Extract the [X, Y] coordinate from the center of the cell holding the provided text.  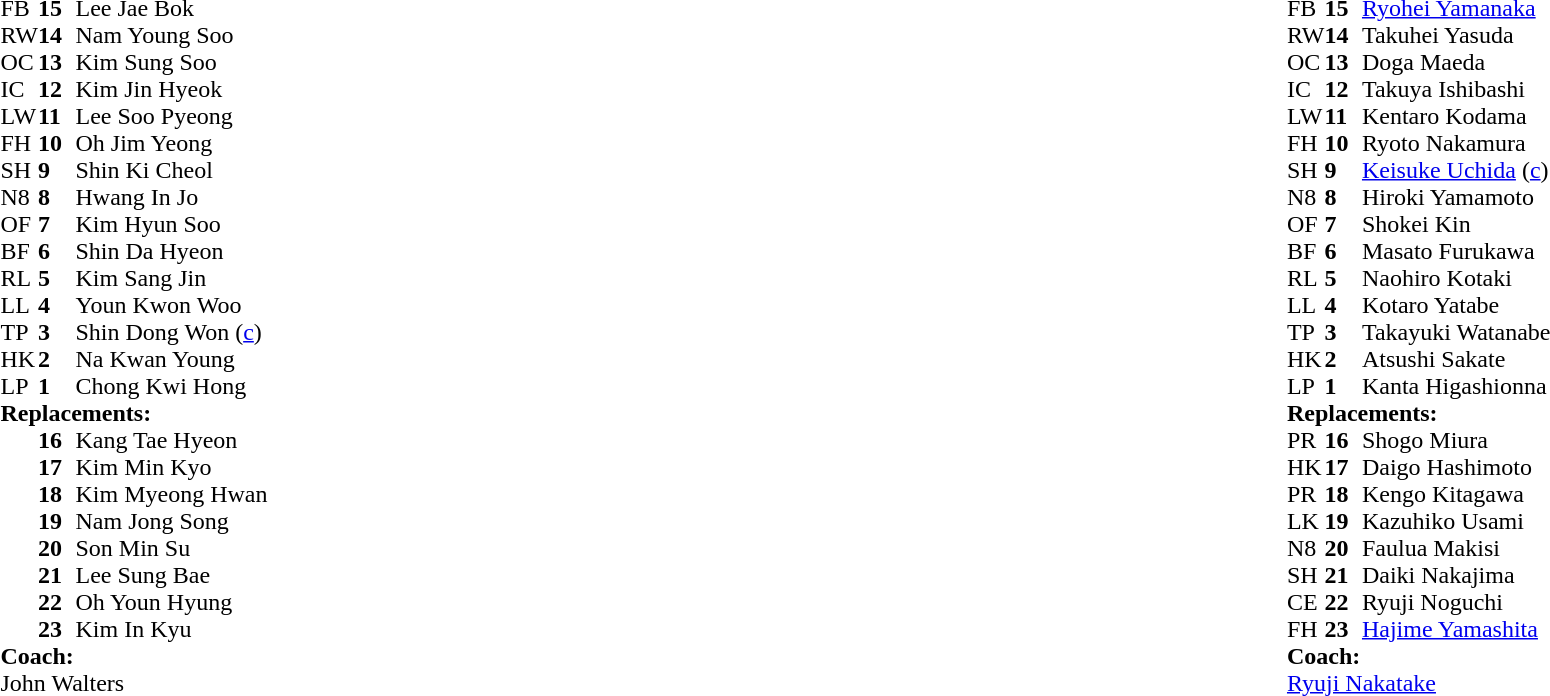
Kim In Kyu [172, 630]
LK [1306, 522]
Shin Ki Cheol [172, 170]
Kim Sung Soo [172, 62]
Oh Jim Yeong [172, 144]
Lee Soo Pyeong [172, 116]
Hwang In Jo [172, 198]
Son Min Su [172, 548]
Kim Hyun Soo [172, 224]
Kim Min Kyo [172, 468]
Na Kwan Young [172, 360]
Nam Jong Song [172, 522]
Oh Youn Hyung [172, 602]
Kang Tae Hyeon [172, 440]
Kim Myeong Hwan [172, 494]
Shin Da Hyeon [172, 252]
Chong Kwi Hong [172, 386]
Youn Kwon Woo [172, 306]
Kim Sang Jin [172, 278]
CE [1306, 602]
Coach: [134, 656]
Kim Jin Hyeok [172, 90]
Replacements: [134, 414]
Nam Young Soo [172, 36]
Shin Dong Won (c) [172, 332]
Lee Sung Bae [172, 576]
